Determine the (x, y) coordinate at the center of the cell enclosing the given text.  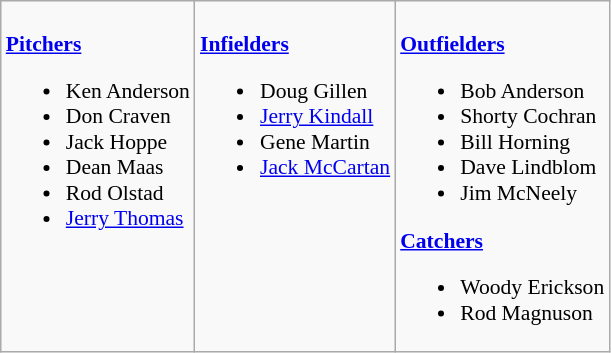
OutfieldersBob AndersonShorty CochranBill HorningDave LindblomJim McNeelyCatchersWoody EricksonRod Magnuson (502, 176)
InfieldersDoug GillenJerry KindallGene MartinJack McCartan (295, 176)
PitchersKen AndersonDon CravenJack HoppeDean MaasRod OlstadJerry Thomas (98, 176)
